For the text-containing cell, return its midpoint in (x, y) coordinate format. 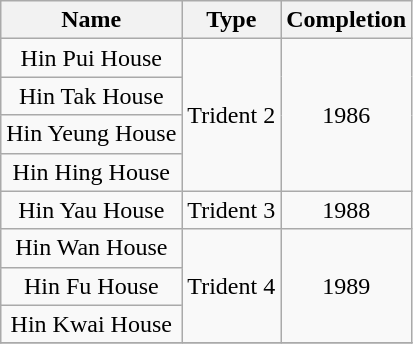
Hin Tak House (92, 96)
1988 (346, 210)
Trident 2 (232, 115)
Type (232, 20)
Hin Kwai House (92, 324)
Hin Yeung House (92, 134)
Trident 4 (232, 286)
Completion (346, 20)
Name (92, 20)
Hin Hing House (92, 172)
1986 (346, 115)
Hin Wan House (92, 248)
Hin Yau House (92, 210)
Trident 3 (232, 210)
1989 (346, 286)
Hin Pui House (92, 58)
Hin Fu House (92, 286)
